Pinpoint the cell where the given text exists, returning its [x, y] midpoint coordinate. 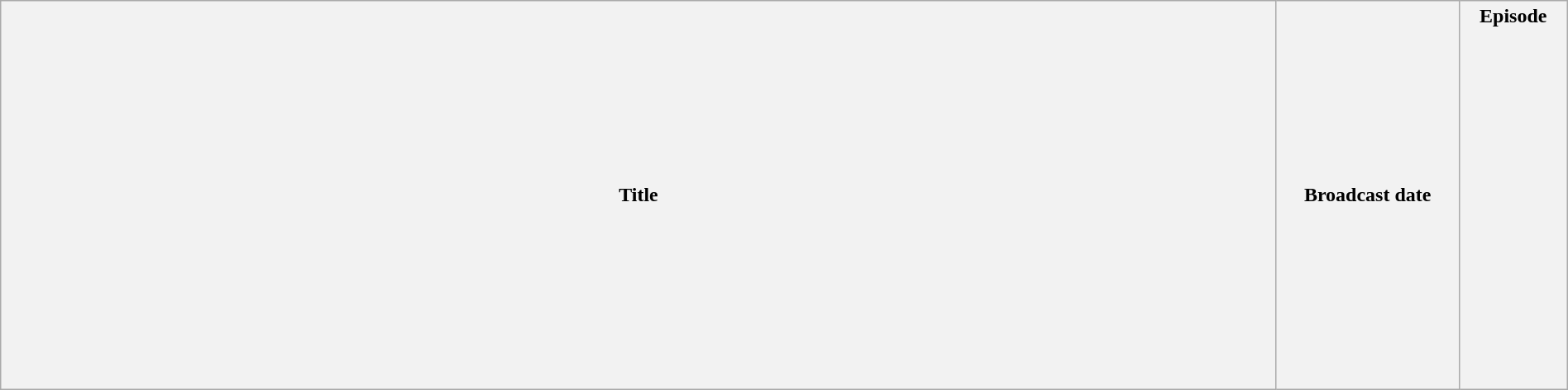
Broadcast date [1368, 195]
Episode [1513, 195]
Title [638, 195]
